Return the [x, y] coordinate for the center point of the cell that contains the specified text.  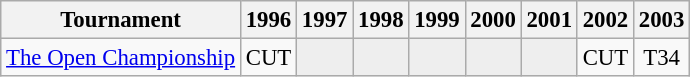
Tournament [121, 20]
2000 [493, 20]
1996 [268, 20]
2001 [549, 20]
1997 [325, 20]
1999 [437, 20]
2002 [605, 20]
1998 [381, 20]
The Open Championship [121, 58]
T34 [661, 58]
2003 [661, 20]
